Find where the given text appears and provide that cell's center as (x, y) coordinate. 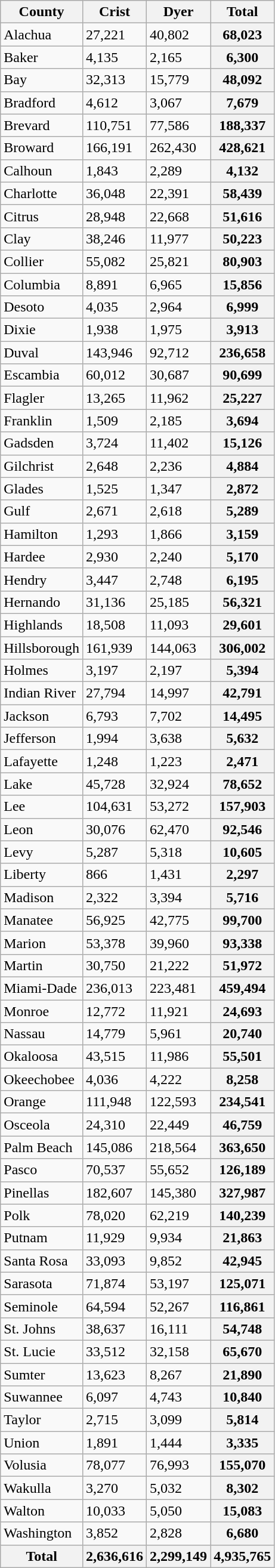
30,687 (179, 375)
Okeechobee (42, 1079)
Highlands (42, 625)
56,321 (242, 602)
459,494 (242, 988)
2,197 (179, 671)
10,605 (242, 852)
43,515 (115, 1057)
1,843 (115, 171)
5,170 (242, 557)
4,036 (115, 1079)
8,258 (242, 1079)
22,391 (179, 193)
Jefferson (42, 739)
Santa Rosa (42, 1261)
32,158 (179, 1351)
Charlotte (42, 193)
55,082 (115, 261)
Baker (42, 57)
16,111 (179, 1329)
3,197 (115, 671)
18,508 (115, 625)
Sumter (42, 1374)
8,267 (179, 1374)
1,866 (179, 534)
39,960 (179, 943)
11,402 (179, 443)
St. Johns (42, 1329)
2,471 (242, 761)
2,185 (179, 421)
Duval (42, 353)
33,512 (115, 1351)
Brevard (42, 125)
125,071 (242, 1283)
78,652 (242, 784)
Desoto (42, 307)
22,668 (179, 216)
1,938 (115, 330)
Hamilton (42, 534)
Citrus (42, 216)
143,946 (115, 353)
3,638 (179, 739)
56,925 (115, 920)
55,501 (242, 1057)
3,159 (242, 534)
Pasco (42, 1170)
36,048 (115, 193)
Levy (42, 852)
42,791 (242, 693)
38,246 (115, 239)
33,093 (115, 1261)
145,380 (179, 1193)
13,623 (115, 1374)
3,270 (115, 1488)
Crist (115, 12)
1,347 (179, 489)
Taylor (42, 1420)
78,020 (115, 1215)
11,977 (179, 239)
Lee (42, 807)
Marion (42, 943)
Dyer (179, 12)
4,135 (115, 57)
Osceola (42, 1125)
Hernando (42, 602)
2,930 (115, 557)
8,302 (242, 1488)
53,197 (179, 1283)
21,890 (242, 1374)
5,394 (242, 671)
9,934 (179, 1238)
Dixie (42, 330)
145,086 (115, 1147)
15,779 (179, 80)
46,759 (242, 1125)
7,702 (179, 716)
4,935,765 (242, 1556)
234,541 (242, 1102)
60,012 (115, 375)
Palm Beach (42, 1147)
Union (42, 1443)
Miami-Dade (42, 988)
2,648 (115, 466)
12,772 (115, 1011)
2,297 (242, 875)
Holmes (42, 671)
Pinellas (42, 1193)
22,449 (179, 1125)
70,537 (115, 1170)
Jackson (42, 716)
116,861 (242, 1306)
Wakulla (42, 1488)
Okaloosa (42, 1057)
5,032 (179, 1488)
3,335 (242, 1443)
76,993 (179, 1465)
30,076 (115, 829)
11,093 (179, 625)
3,724 (115, 443)
54,748 (242, 1329)
110,751 (115, 125)
Liberty (42, 875)
2,671 (115, 511)
32,313 (115, 80)
5,716 (242, 897)
182,607 (115, 1193)
Clay (42, 239)
236,013 (115, 988)
4,132 (242, 171)
14,779 (115, 1034)
13,265 (115, 398)
Polk (42, 1215)
80,903 (242, 261)
24,693 (242, 1011)
6,999 (242, 307)
Flagler (42, 398)
15,856 (242, 285)
Orange (42, 1102)
45,728 (115, 784)
78,077 (115, 1465)
20,740 (242, 1034)
3,694 (242, 421)
Suwannee (42, 1397)
14,997 (179, 693)
188,337 (242, 125)
31,136 (115, 602)
99,700 (242, 920)
5,961 (179, 1034)
Washington (42, 1533)
1,444 (179, 1443)
1,223 (179, 761)
1,509 (115, 421)
4,035 (115, 307)
25,821 (179, 261)
5,632 (242, 739)
104,631 (115, 807)
Broward (42, 148)
93,338 (242, 943)
25,227 (242, 398)
5,814 (242, 1420)
155,070 (242, 1465)
48,092 (242, 80)
Martin (42, 965)
4,612 (115, 103)
Volusia (42, 1465)
92,712 (179, 353)
3,394 (179, 897)
Collier (42, 261)
50,223 (242, 239)
55,652 (179, 1170)
53,378 (115, 943)
32,924 (179, 784)
5,287 (115, 852)
11,962 (179, 398)
6,300 (242, 57)
29,601 (242, 625)
27,221 (115, 35)
Gulf (42, 511)
Escambia (42, 375)
14,495 (242, 716)
3,913 (242, 330)
10,840 (242, 1397)
62,470 (179, 829)
6,097 (115, 1397)
1,891 (115, 1443)
157,903 (242, 807)
Lake (42, 784)
Alachua (42, 35)
Manatee (42, 920)
1,975 (179, 330)
218,564 (179, 1147)
51,972 (242, 965)
3,447 (115, 579)
58,439 (242, 193)
1,431 (179, 875)
140,239 (242, 1215)
1,248 (115, 761)
363,650 (242, 1147)
2,240 (179, 557)
Indian River (42, 693)
2,165 (179, 57)
8,891 (115, 285)
38,637 (115, 1329)
Monroe (42, 1011)
Bay (42, 80)
6,680 (242, 1533)
2,748 (179, 579)
40,802 (179, 35)
306,002 (242, 647)
Hillsborough (42, 647)
262,430 (179, 148)
2,236 (179, 466)
71,874 (115, 1283)
52,267 (179, 1306)
42,945 (242, 1261)
4,884 (242, 466)
Nassau (42, 1034)
428,621 (242, 148)
1,994 (115, 739)
236,658 (242, 353)
166,191 (115, 148)
2,618 (179, 511)
144,063 (179, 647)
2,636,616 (115, 1556)
2,289 (179, 171)
5,289 (242, 511)
Gilchrist (42, 466)
866 (115, 875)
126,189 (242, 1170)
28,948 (115, 216)
2,715 (115, 1420)
327,987 (242, 1193)
Glades (42, 489)
1,525 (115, 489)
21,863 (242, 1238)
Hardee (42, 557)
St. Lucie (42, 1351)
Lafayette (42, 761)
3,099 (179, 1420)
64,594 (115, 1306)
90,699 (242, 375)
3,852 (115, 1533)
5,318 (179, 852)
5,050 (179, 1511)
15,083 (242, 1511)
4,743 (179, 1397)
Calhoun (42, 171)
77,586 (179, 125)
92,546 (242, 829)
15,126 (242, 443)
Seminole (42, 1306)
65,670 (242, 1351)
3,067 (179, 103)
42,775 (179, 920)
Madison (42, 897)
53,272 (179, 807)
Hendry (42, 579)
6,195 (242, 579)
Bradford (42, 103)
9,852 (179, 1261)
Franklin (42, 421)
30,750 (115, 965)
2,872 (242, 489)
7,679 (242, 103)
County (42, 12)
4,222 (179, 1079)
10,033 (115, 1511)
25,185 (179, 602)
1,293 (115, 534)
2,828 (179, 1533)
Gadsden (42, 443)
6,793 (115, 716)
24,310 (115, 1125)
62,219 (179, 1215)
11,986 (179, 1057)
68,023 (242, 35)
2,299,149 (179, 1556)
51,616 (242, 216)
6,965 (179, 285)
21,222 (179, 965)
Putnam (42, 1238)
122,593 (179, 1102)
11,921 (179, 1011)
2,322 (115, 897)
Sarasota (42, 1283)
Leon (42, 829)
Walton (42, 1511)
161,939 (115, 647)
111,948 (115, 1102)
27,794 (115, 693)
2,964 (179, 307)
11,929 (115, 1238)
223,481 (179, 988)
Columbia (42, 285)
